Find where the given text appears and provide that cell's center as (X, Y) coordinate. 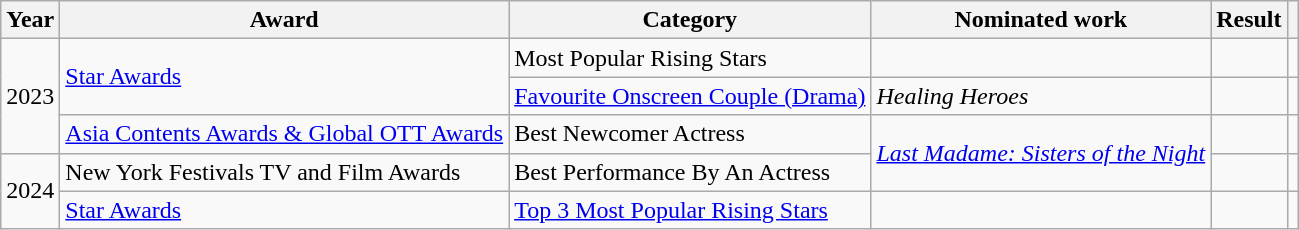
Category (690, 20)
Most Popular Rising Stars (690, 58)
Year (30, 20)
New York Festivals TV and Film Awards (284, 172)
2023 (30, 96)
2024 (30, 191)
Asia Contents Awards & Global OTT Awards (284, 134)
Healing Heroes (1041, 96)
Last Madame: Sisters of the Night (1041, 153)
Favourite Onscreen Couple (Drama) (690, 96)
Nominated work (1041, 20)
Top 3 Most Popular Rising Stars (690, 210)
Best Newcomer Actress (690, 134)
Award (284, 20)
Result (1249, 20)
Best Performance By An Actress (690, 172)
